Detect which cell encompasses the target text, then output its (x, y) center coordinate. 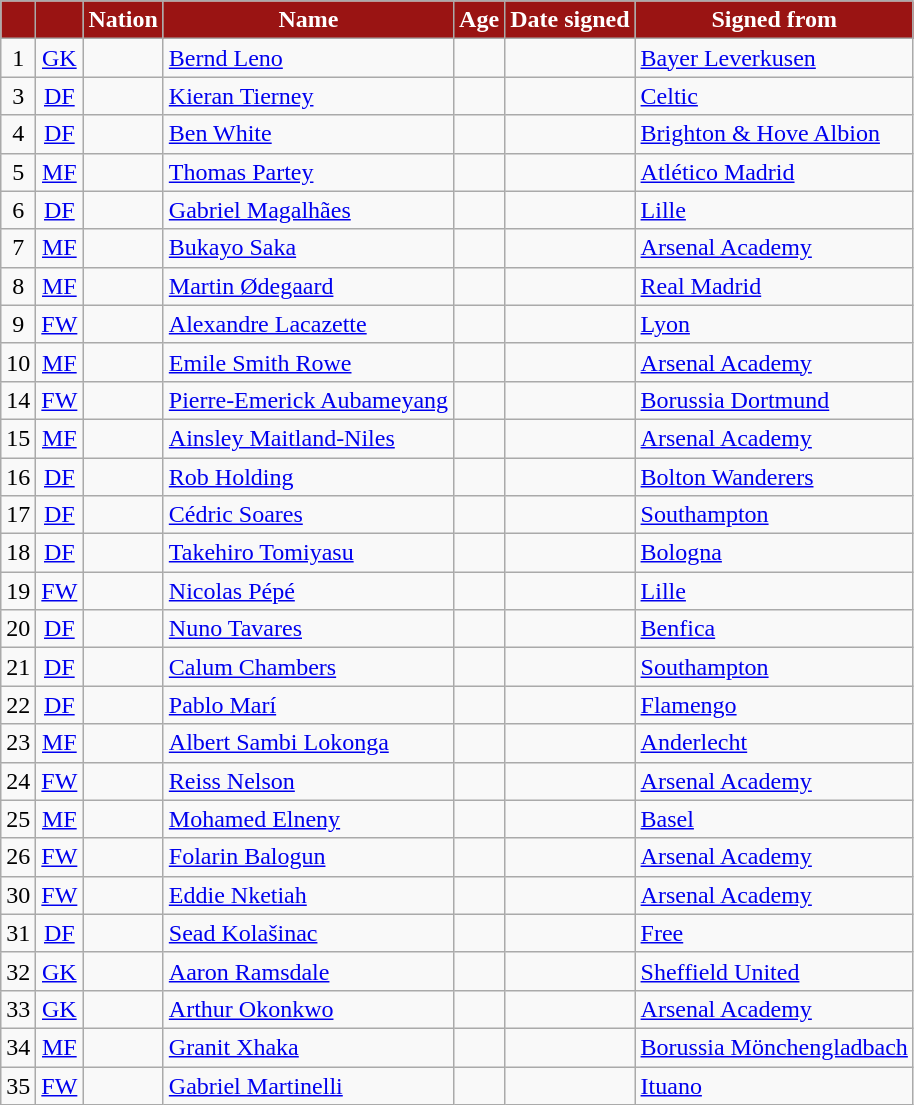
Nicolas Pépé (308, 591)
21 (18, 667)
Rob Holding (308, 477)
Mohamed Elneny (308, 819)
32 (18, 971)
Bernd Leno (308, 58)
Pablo Marí (308, 705)
Albert Sambi Lokonga (308, 743)
Sheffield United (774, 971)
Sead Kolašinac (308, 933)
Thomas Partey (308, 172)
Borussia Mönchengladbach (774, 1047)
Ainsley Maitland-Niles (308, 438)
Martin Ødegaard (308, 286)
Cédric Soares (308, 515)
16 (18, 477)
Date signed (570, 20)
24 (18, 781)
Bayer Leverkusen (774, 58)
Bologna (774, 553)
Ben White (308, 134)
8 (18, 286)
Anderlecht (774, 743)
10 (18, 362)
Atlético Madrid (774, 172)
Arthur Okonkwo (308, 1009)
Brighton & Hove Albion (774, 134)
Gabriel Martinelli (308, 1085)
33 (18, 1009)
Ituano (774, 1085)
Granit Xhaka (308, 1047)
Eddie Nketiah (308, 895)
Signed from (774, 20)
Gabriel Magalhães (308, 210)
Benfica (774, 629)
Reiss Nelson (308, 781)
23 (18, 743)
17 (18, 515)
Bukayo Saka (308, 248)
Borussia Dortmund (774, 400)
Basel (774, 819)
Takehiro Tomiyasu (308, 553)
Name (308, 20)
Aaron Ramsdale (308, 971)
Pierre-Emerick Aubameyang (308, 400)
7 (18, 248)
20 (18, 629)
18 (18, 553)
Flamengo (774, 705)
34 (18, 1047)
5 (18, 172)
9 (18, 324)
Nuno Tavares (308, 629)
Folarin Balogun (308, 857)
25 (18, 819)
Emile Smith Rowe (308, 362)
4 (18, 134)
Kieran Tierney (308, 96)
1 (18, 58)
Celtic (774, 96)
Age (480, 20)
26 (18, 857)
30 (18, 895)
31 (18, 933)
35 (18, 1085)
6 (18, 210)
22 (18, 705)
Lyon (774, 324)
14 (18, 400)
Calum Chambers (308, 667)
Bolton Wanderers (774, 477)
19 (18, 591)
Alexandre Lacazette (308, 324)
Free (774, 933)
15 (18, 438)
3 (18, 96)
Real Madrid (774, 286)
Nation (123, 20)
